Find where the given text appears and provide that cell's center as [X, Y] coordinate. 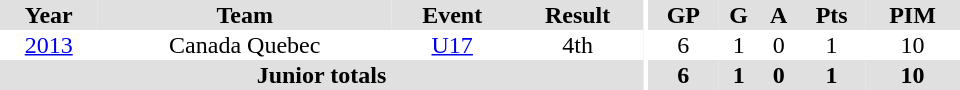
2013 [48, 45]
4th [578, 45]
Team [244, 15]
Event [452, 15]
Pts [832, 15]
G [738, 15]
A [778, 15]
Junior totals [322, 75]
Year [48, 15]
U17 [452, 45]
Result [578, 15]
PIM [912, 15]
GP [684, 15]
Canada Quebec [244, 45]
